Pinpoint the cell where the given text exists, returning its [x, y] midpoint coordinate. 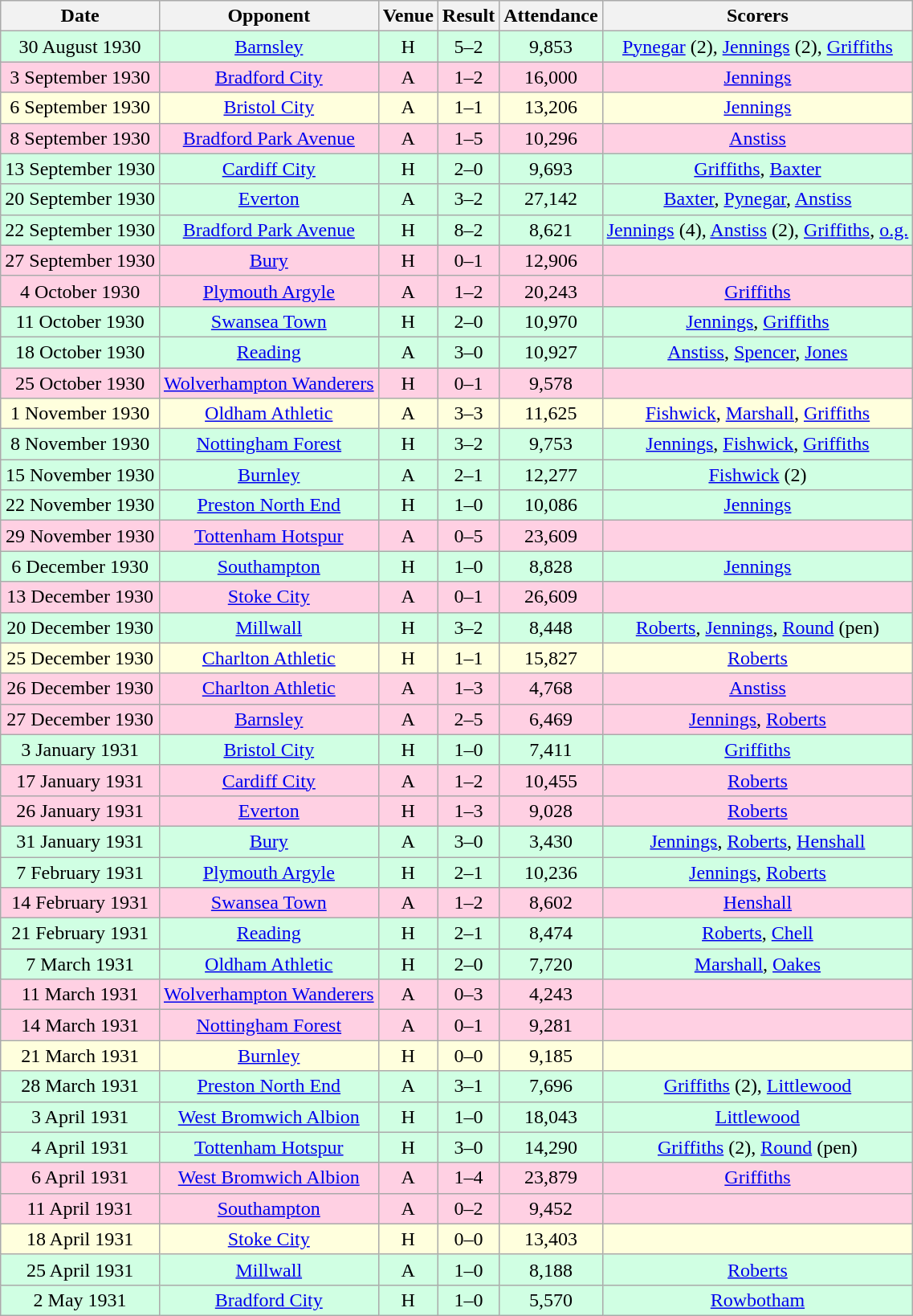
7 February 1931 [80, 872]
29 November 1930 [80, 536]
13,403 [551, 1239]
25 December 1930 [80, 658]
14 February 1931 [80, 903]
11 March 1931 [80, 995]
9,753 [551, 444]
15,827 [551, 658]
3 April 1931 [80, 1117]
10,296 [551, 138]
9,028 [551, 811]
18,043 [551, 1117]
13 December 1930 [80, 597]
8,621 [551, 230]
Roberts, Jennings, Round (pen) [758, 627]
23,879 [551, 1178]
26,609 [551, 597]
1–5 [468, 138]
2–5 [468, 719]
7,411 [551, 750]
Opponent [268, 16]
4 October 1930 [80, 291]
4,768 [551, 689]
Griffiths, Baxter [758, 169]
4 April 1931 [80, 1147]
26 January 1931 [80, 811]
1 November 1930 [80, 414]
7,720 [551, 964]
Littlewood [758, 1117]
9,185 [551, 1056]
Jennings (4), Anstiss (2), Griffiths, o.g. [758, 230]
4,243 [551, 995]
22 September 1930 [80, 230]
31 January 1931 [80, 841]
28 March 1931 [80, 1086]
Venue [408, 16]
8 September 1930 [80, 138]
25 October 1930 [80, 383]
Baxter, Pynegar, Anstiss [758, 199]
3–3 [468, 414]
18 October 1930 [80, 352]
13 September 1930 [80, 169]
21 February 1931 [80, 934]
10,455 [551, 780]
9,853 [551, 47]
Griffiths (2), Littlewood [758, 1086]
Roberts, Chell [758, 934]
11 April 1931 [80, 1208]
14 March 1931 [80, 1025]
8 November 1930 [80, 444]
10,086 [551, 505]
5,570 [551, 1300]
17 January 1931 [80, 780]
8–2 [468, 230]
9,693 [551, 169]
8,602 [551, 903]
12,277 [551, 475]
27,142 [551, 199]
Fishwick, Marshall, Griffiths [758, 414]
12,906 [551, 260]
8,828 [551, 566]
Jennings, Griffiths [758, 321]
Fishwick (2) [758, 475]
6 December 1930 [80, 566]
9,452 [551, 1208]
11 October 1930 [80, 321]
14,290 [551, 1147]
13,206 [551, 108]
8,188 [551, 1269]
8,448 [551, 627]
3,430 [551, 841]
Pynegar (2), Jennings (2), Griffiths [758, 47]
23,609 [551, 536]
6 September 1930 [80, 108]
5–2 [468, 47]
Marshall, Oakes [758, 964]
2 May 1931 [80, 1300]
Jennings, Fishwick, Griffiths [758, 444]
3 January 1931 [80, 750]
Scorers [758, 16]
Date [80, 16]
Rowbotham [758, 1300]
0–5 [468, 536]
0–3 [468, 995]
6 April 1931 [80, 1178]
10,970 [551, 321]
30 August 1930 [80, 47]
16,000 [551, 77]
25 April 1931 [80, 1269]
20 September 1930 [80, 199]
Attendance [551, 16]
27 December 1930 [80, 719]
10,927 [551, 352]
0–2 [468, 1208]
Griffiths (2), Round (pen) [758, 1147]
3–1 [468, 1086]
Anstiss, Spencer, Jones [758, 352]
7,696 [551, 1086]
15 November 1930 [80, 475]
3 September 1930 [80, 77]
22 November 1930 [80, 505]
Henshall [758, 903]
20 December 1930 [80, 627]
21 March 1931 [80, 1056]
9,578 [551, 383]
9,281 [551, 1025]
20,243 [551, 291]
8,474 [551, 934]
18 April 1931 [80, 1239]
Result [468, 16]
1–4 [468, 1178]
11,625 [551, 414]
6,469 [551, 719]
27 September 1930 [80, 260]
7 March 1931 [80, 964]
Jennings, Roberts, Henshall [758, 841]
10,236 [551, 872]
26 December 1930 [80, 689]
